Provide the (X, Y) coordinate of the cell's center where the given text is located.  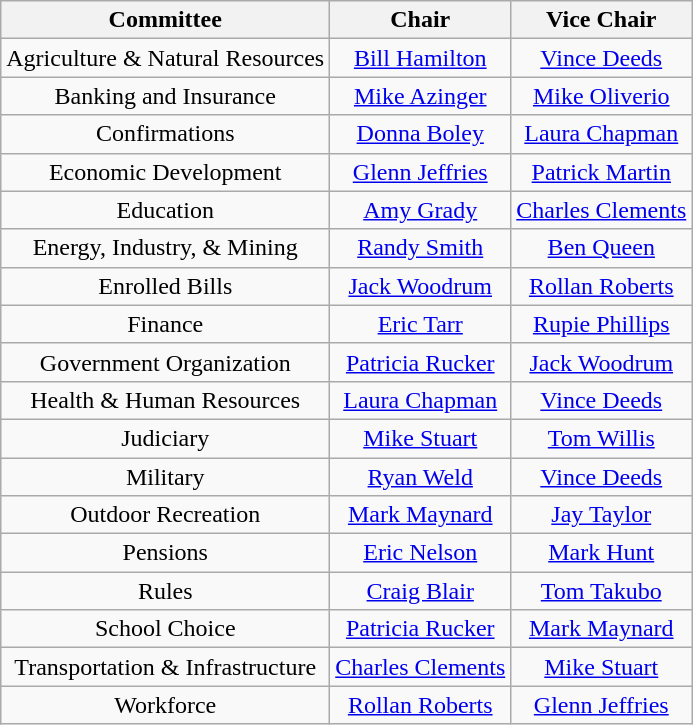
Bill Hamilton (420, 58)
Confirmations (166, 134)
Pensions (166, 553)
Eric Tarr (420, 324)
Tom Willis (602, 438)
Enrolled Bills (166, 286)
Committee (166, 20)
Finance (166, 324)
Vice Chair (602, 20)
Agriculture & Natural Resources (166, 58)
Rupie Phillips (602, 324)
Patrick Martin (602, 172)
Government Organization (166, 362)
School Choice (166, 629)
Ryan Weld (420, 477)
Chair (420, 20)
Mark Hunt (602, 553)
Banking and Insurance (166, 96)
Mike Azinger (420, 96)
Donna Boley (420, 134)
Ben Queen (602, 248)
Jay Taylor (602, 515)
Craig Blair (420, 591)
Rules (166, 591)
Outdoor Recreation (166, 515)
Eric Nelson (420, 553)
Education (166, 210)
Mike Oliverio (602, 96)
Energy, Industry, & Mining (166, 248)
Military (166, 477)
Economic Development (166, 172)
Amy Grady (420, 210)
Randy Smith (420, 248)
Health & Human Resources (166, 400)
Workforce (166, 705)
Tom Takubo (602, 591)
Transportation & Infrastructure (166, 667)
Judiciary (166, 438)
